For the text-containing cell, return its midpoint in (x, y) coordinate format. 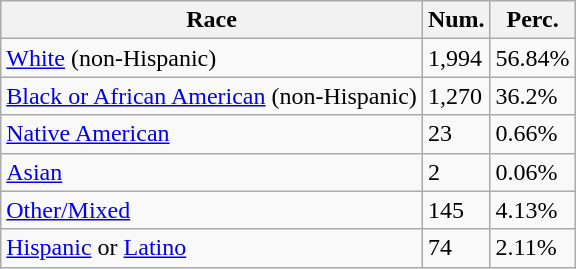
145 (456, 210)
Num. (456, 20)
Other/Mixed (212, 210)
56.84% (532, 58)
4.13% (532, 210)
1,994 (456, 58)
0.66% (532, 134)
Black or African American (non-Hispanic) (212, 96)
0.06% (532, 172)
23 (456, 134)
2 (456, 172)
Perc. (532, 20)
2.11% (532, 248)
36.2% (532, 96)
White (non-Hispanic) (212, 58)
Hispanic or Latino (212, 248)
1,270 (456, 96)
74 (456, 248)
Asian (212, 172)
Race (212, 20)
Native American (212, 134)
